Search for the cell housing the specified text and yield its (X, Y) center coordinate. 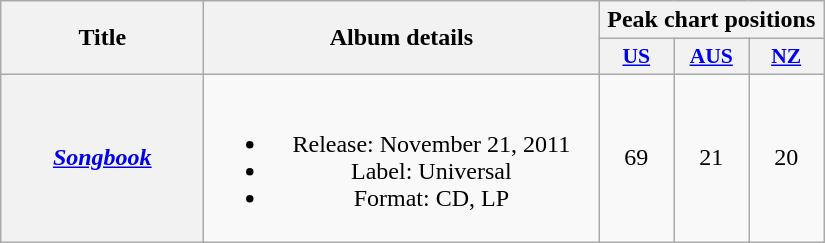
US (636, 57)
21 (712, 158)
Songbook (102, 158)
AUS (712, 57)
Album details (402, 38)
20 (786, 158)
Peak chart positions (712, 20)
Title (102, 38)
NZ (786, 57)
69 (636, 158)
Release: November 21, 2011Label: UniversalFormat: CD, LP (402, 158)
